From the cell containing the given text, extract its center point as (X, Y) coordinate. 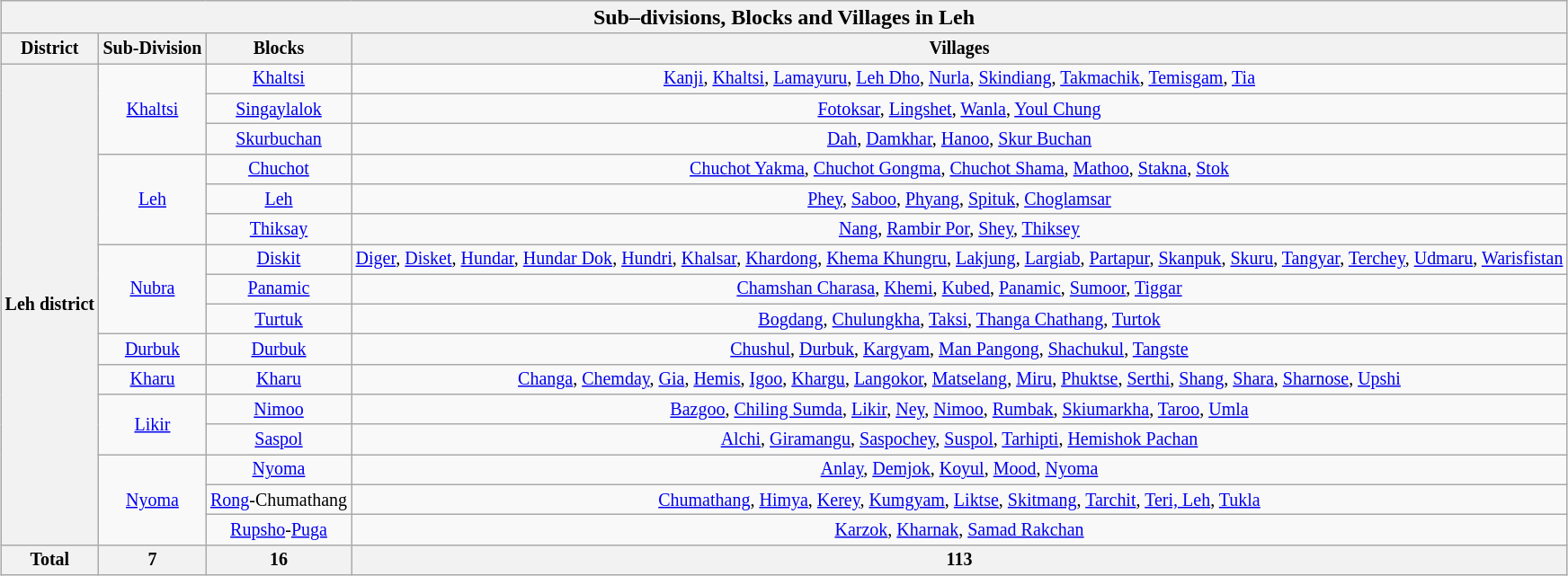
Villages (959, 49)
Panamic (279, 289)
Likir (153, 424)
Blocks (279, 49)
Alchi, Giramangu, Saspochey, Suspol, Tarhipti, Hemishok Pachan (959, 440)
Rong-Chumathang (279, 500)
Chumathang, Himya, Kerey, Kumgyam, Liktse, Skitmang, Tarchit, Teri, Leh, Tukla (959, 500)
Dah, Damkhar, Hanoo, Skur Buchan (959, 138)
113 (959, 561)
7 (153, 561)
Bogdang, Chulungkha, Taksi, Thanga Chathang, Turtok (959, 320)
Chuchot (279, 169)
Changa, Chemday, Gia, Hemis, Igoo, Khargu, Langokor, Matselang, Miru, Phuktse, Serthi, Shang, Shara, Sharnose, Upshi (959, 379)
Karzok, Kharnak, Samad Rakchan (959, 530)
Phey, Saboo, Phyang, Spituk, Choglamsar (959, 199)
Leh district (50, 305)
Turtuk (279, 320)
Nimoo (279, 410)
Skurbuchan (279, 138)
Fotoksar, Lingshet, Wanla, Youl Chung (959, 108)
Saspol (279, 440)
Sub–divisions, Blocks and Villages in Leh (784, 17)
Nubra (153, 289)
Nang, Rambir Por, Shey, Thiksey (959, 228)
Kanji, Khaltsi, Lamayuru, Leh Dho, Nurla, Skindiang, Takmachik, Temisgam, Tia (959, 79)
Singaylalok (279, 108)
Chamshan Charasa, Khemi, Kubed, Panamic, Sumoor, Tiggar (959, 289)
Bazgoo, Chiling Sumda, Likir, Ney, Nimoo, Rumbak, Skiumarkha, Taroo, Umla (959, 410)
Chushul, Durbuk, Kargyam, Man Pangong, Shachukul, Tangste (959, 349)
16 (279, 561)
Total (50, 561)
Rupsho-Puga (279, 530)
Thiksay (279, 228)
Sub-Division (153, 49)
District (50, 49)
Diskit (279, 259)
Chuchot Yakma, Chuchot Gongma, Chuchot Shama, Mathoo, Stakna, Stok (959, 169)
Anlay, Demjok, Koyul, Mood, Nyoma (959, 469)
